Extract the [X, Y] coordinate from the center of the cell holding the provided text.  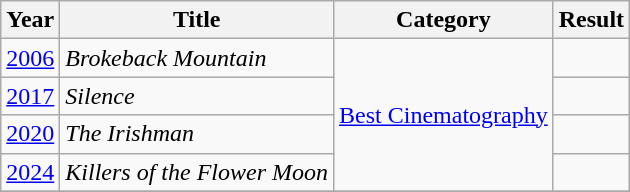
2024 [30, 172]
Category [444, 20]
Silence [197, 96]
Best Cinematography [444, 115]
Title [197, 20]
Brokeback Mountain [197, 58]
Killers of the Flower Moon [197, 172]
The Irishman [197, 134]
Year [30, 20]
Result [591, 20]
2006 [30, 58]
2017 [30, 96]
2020 [30, 134]
